Locate the cell with the specified text and output its (X, Y) center coordinate. 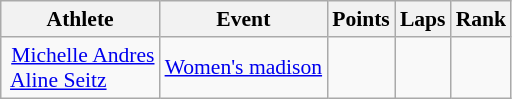
Laps (423, 19)
Event (244, 19)
Athlete (80, 19)
Rank (482, 19)
Michelle Andres Aline Seitz (80, 68)
Women's madison (244, 68)
Points (361, 19)
